Determine the (x, y) coordinate at the center of the cell enclosing the given text.  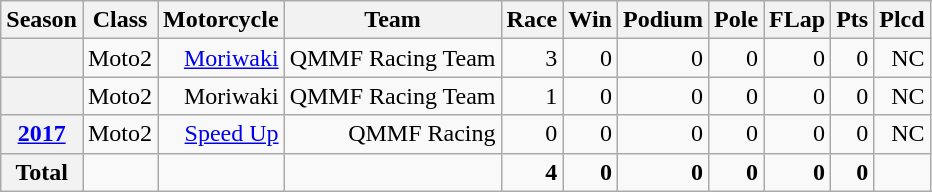
QMMF Racing (392, 134)
Podium (662, 20)
Pts (852, 20)
3 (532, 58)
2017 (42, 134)
Plcd (902, 20)
Season (42, 20)
Total (42, 172)
Race (532, 20)
Speed Up (222, 134)
1 (532, 96)
Motorcycle (222, 20)
Win (590, 20)
4 (532, 172)
Team (392, 20)
Pole (736, 20)
FLap (798, 20)
Class (120, 20)
